Provide the (x, y) coordinate of the cell's center where the given text is located.  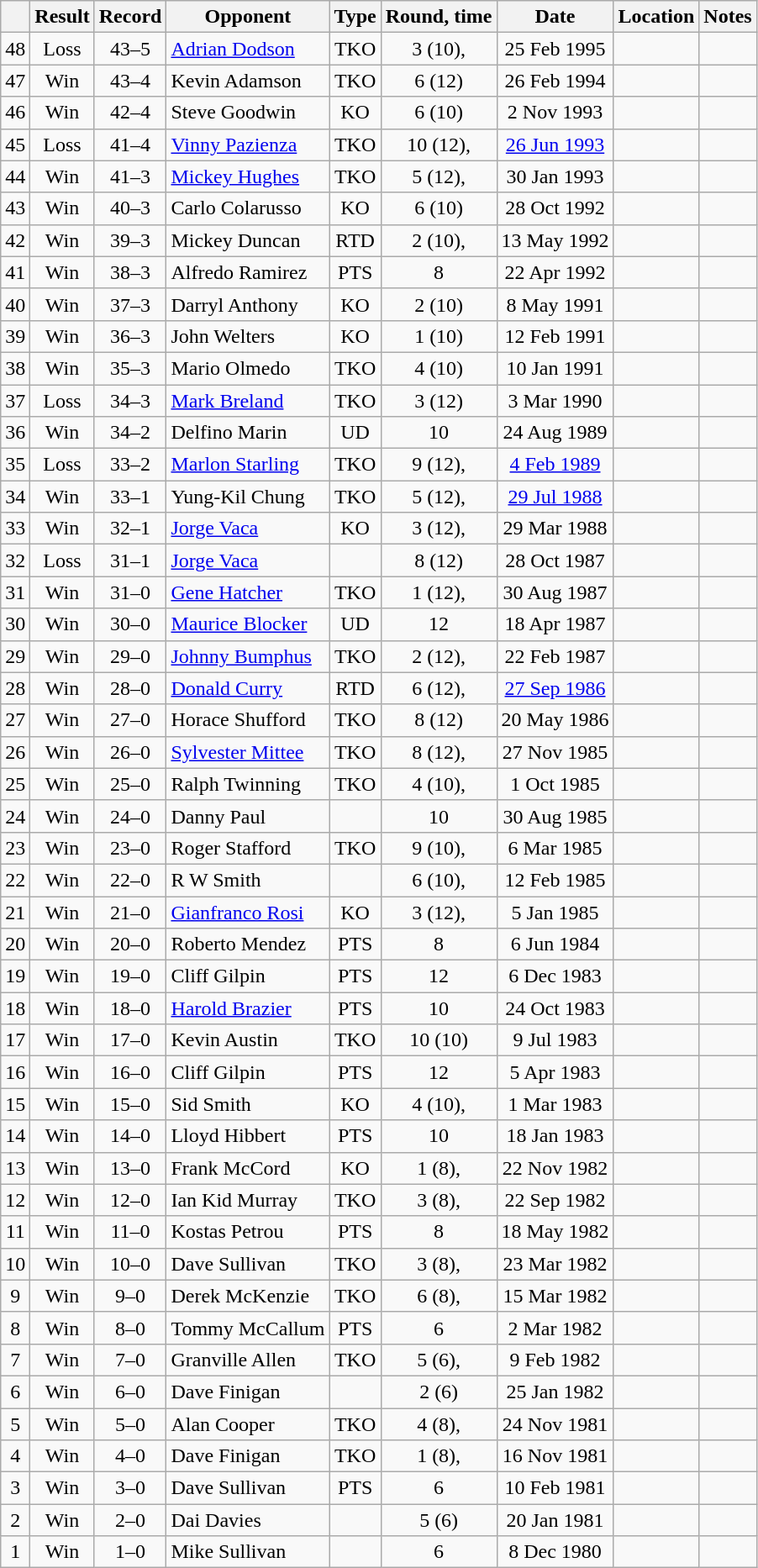
17–0 (130, 1040)
9 Feb 1982 (555, 1360)
32 (15, 560)
Alan Cooper (248, 1424)
39 (15, 336)
Gianfranco Rosi (248, 912)
1 (12), (439, 592)
18 Jan 1983 (555, 1136)
4 (8), (439, 1424)
Granville Allen (248, 1360)
22 Nov 1982 (555, 1168)
46 (15, 113)
Gene Hatcher (248, 592)
Alfredo Ramirez (248, 272)
2 (12), (439, 656)
12–0 (130, 1200)
Mickey Duncan (248, 240)
33 (15, 529)
27 Sep 1986 (555, 688)
Location (656, 17)
27 Nov 1985 (555, 752)
26 Feb 1994 (555, 81)
Derek McKenzie (248, 1296)
2 (10), (439, 240)
Horace Shufford (248, 720)
47 (15, 81)
Result (62, 17)
24 Nov 1981 (555, 1424)
40–3 (130, 208)
Kevin Adamson (248, 81)
John Welters (248, 336)
30 (15, 624)
38 (15, 368)
6 (12) (439, 81)
2 (10) (439, 304)
5 (15, 1424)
28 Oct 1987 (555, 560)
9 (12), (439, 465)
37–3 (130, 304)
30 Aug 1987 (555, 592)
15 (15, 1104)
Adrian Dodson (248, 49)
40 (15, 304)
25–0 (130, 784)
43–4 (130, 81)
14 (15, 1136)
36 (15, 433)
42 (15, 240)
22 Feb 1987 (555, 656)
5 Apr 1983 (555, 1072)
27–0 (130, 720)
23–0 (130, 848)
35 (15, 465)
44 (15, 176)
29 (15, 656)
24 Oct 1983 (555, 1008)
Tommy McCallum (248, 1328)
41–3 (130, 176)
1 Mar 1983 (555, 1104)
43 (15, 208)
17 (15, 1040)
Round, time (439, 17)
Danny Paul (248, 816)
7–0 (130, 1360)
4 (10) (439, 368)
18 Apr 1987 (555, 624)
16–0 (130, 1072)
34 (15, 497)
33–1 (130, 497)
3 (12) (439, 401)
Kostas Petrou (248, 1232)
16 (15, 1072)
15–0 (130, 1104)
20 May 1986 (555, 720)
6 (8), (439, 1296)
1 Oct 1985 (555, 784)
48 (15, 49)
19 (15, 976)
32–1 (130, 529)
30 Aug 1985 (555, 816)
6 (12), (439, 688)
2 Nov 1993 (555, 113)
3 (15, 1488)
45 (15, 145)
29–0 (130, 656)
21–0 (130, 912)
3 (10), (439, 49)
8 (12), (439, 752)
42–4 (130, 113)
41–4 (130, 145)
20–0 (130, 944)
24–0 (130, 816)
2 Mar 1982 (555, 1328)
9 (15, 1296)
Maurice Blocker (248, 624)
Carlo Colarusso (248, 208)
8 May 1991 (555, 304)
1–0 (130, 1552)
6 Dec 1983 (555, 976)
Mario Olmedo (248, 368)
10 (12), (439, 145)
8 Dec 1980 (555, 1552)
Ian Kid Murray (248, 1200)
43–5 (130, 49)
21 (15, 912)
Steve Goodwin (248, 113)
6 (10), (439, 880)
Mark Breland (248, 401)
2–0 (130, 1520)
35–3 (130, 368)
26 (15, 752)
Opponent (248, 17)
Record (130, 17)
23 (15, 848)
14–0 (130, 1136)
5–0 (130, 1424)
Sylvester Mittee (248, 752)
29 Mar 1988 (555, 529)
34–2 (130, 433)
Darryl Anthony (248, 304)
10–0 (130, 1264)
2 (6) (439, 1392)
6 Mar 1985 (555, 848)
36–3 (130, 336)
9–0 (130, 1296)
Johnny Bumphus (248, 656)
38–3 (130, 272)
Delfino Marin (248, 433)
28 Oct 1992 (555, 208)
37 (15, 401)
6 Jun 1984 (555, 944)
20 Jan 1981 (555, 1520)
Yung-Kil Chung (248, 497)
7 (15, 1360)
Kevin Austin (248, 1040)
10 Jan 1991 (555, 368)
Type (355, 17)
13–0 (130, 1168)
2 (15, 1520)
22 Sep 1982 (555, 1200)
25 (15, 784)
24 Aug 1989 (555, 433)
R W Smith (248, 880)
Mike Sullivan (248, 1552)
12 Feb 1991 (555, 336)
31–0 (130, 592)
10 Feb 1981 (555, 1488)
Dai Davies (248, 1520)
15 Mar 1982 (555, 1296)
33–2 (130, 465)
8–0 (130, 1328)
18 May 1982 (555, 1232)
Sid Smith (248, 1104)
19–0 (130, 976)
39–3 (130, 240)
22 (15, 880)
Roberto Mendez (248, 944)
Vinny Pazienza (248, 145)
27 (15, 720)
11–0 (130, 1232)
12 Feb 1985 (555, 880)
26 Jun 1993 (555, 145)
1 (10) (439, 336)
Frank McCord (248, 1168)
31–1 (130, 560)
18–0 (130, 1008)
28 (15, 688)
25 Feb 1995 (555, 49)
18 (15, 1008)
9 Jul 1983 (555, 1040)
4 (15, 1456)
31 (15, 592)
4–0 (130, 1456)
Donald Curry (248, 688)
13 (15, 1168)
24 (15, 816)
Lloyd Hibbert (248, 1136)
11 (15, 1232)
Marlon Starling (248, 465)
22 Apr 1992 (555, 272)
20 (15, 944)
Harold Brazier (248, 1008)
1 (15, 1552)
22–0 (130, 880)
23 Mar 1982 (555, 1264)
30–0 (130, 624)
26–0 (130, 752)
25 Jan 1982 (555, 1392)
28–0 (130, 688)
41 (15, 272)
34–3 (130, 401)
5 (6) (439, 1520)
5 Jan 1985 (555, 912)
9 (10), (439, 848)
4 Feb 1989 (555, 465)
16 Nov 1981 (555, 1456)
Mickey Hughes (248, 176)
30 Jan 1993 (555, 176)
29 Jul 1988 (555, 497)
Date (555, 17)
5 (6), (439, 1360)
Ralph Twinning (248, 784)
3–0 (130, 1488)
10 (10) (439, 1040)
Notes (728, 17)
6–0 (130, 1392)
Roger Stafford (248, 848)
13 May 1992 (555, 240)
3 Mar 1990 (555, 401)
